Detect which cell encompasses the target text, then output its (x, y) center coordinate. 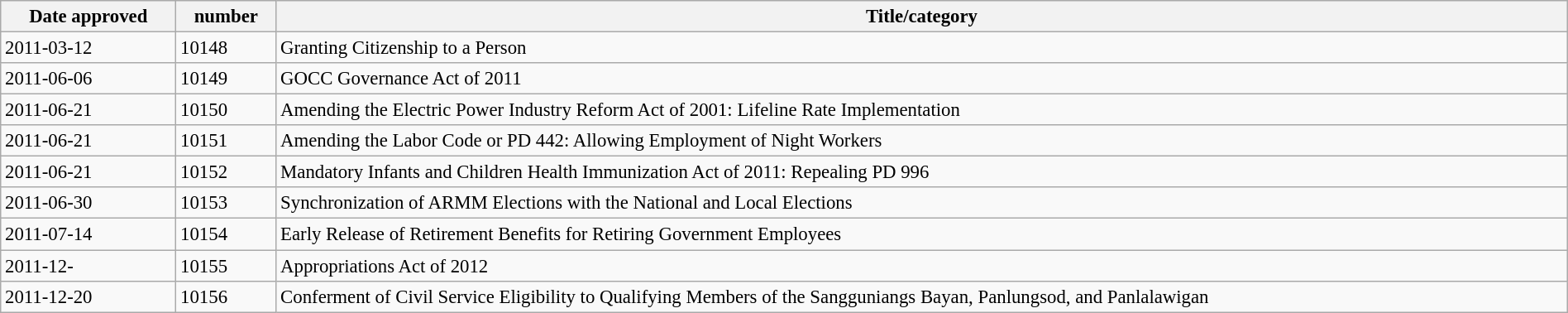
2011-07-14 (88, 234)
10155 (227, 266)
10156 (227, 296)
10150 (227, 110)
10154 (227, 234)
number (227, 17)
GOCC Governance Act of 2011 (921, 79)
Early Release of Retirement Benefits for Retiring Government Employees (921, 234)
2011-12- (88, 266)
2011-06-30 (88, 203)
2011-03-12 (88, 48)
Amending the Labor Code or PD 442: Allowing Employment of Night Workers (921, 141)
Conferment of Civil Service Eligibility to Qualifying Members of the Sangguniangs Bayan, Panlungsod, and Panlalawigan (921, 296)
2011-06-06 (88, 79)
10151 (227, 141)
Title/category (921, 17)
10153 (227, 203)
10148 (227, 48)
2011-12-20 (88, 296)
Amending the Electric Power Industry Reform Act of 2001: Lifeline Rate Implementation (921, 110)
Date approved (88, 17)
Granting Citizenship to a Person (921, 48)
Mandatory Infants and Children Health Immunization Act of 2011: Repealing PD 996 (921, 172)
Synchronization of ARMM Elections with the National and Local Elections (921, 203)
10152 (227, 172)
10149 (227, 79)
Appropriations Act of 2012 (921, 266)
